Output the [x, y] coordinate of the center of the cell containing the given text.  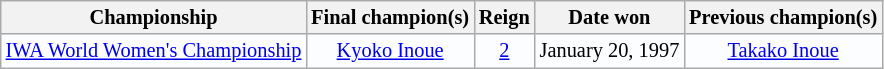
Previous champion(s) [783, 17]
2 [504, 51]
Kyoko Inoue [390, 51]
Date won [610, 17]
Takako Inoue [783, 51]
Championship [154, 17]
Final champion(s) [390, 17]
Reign [504, 17]
January 20, 1997 [610, 51]
IWA World Women's Championship [154, 51]
